Return (X, Y) of the center of cell containing provided text 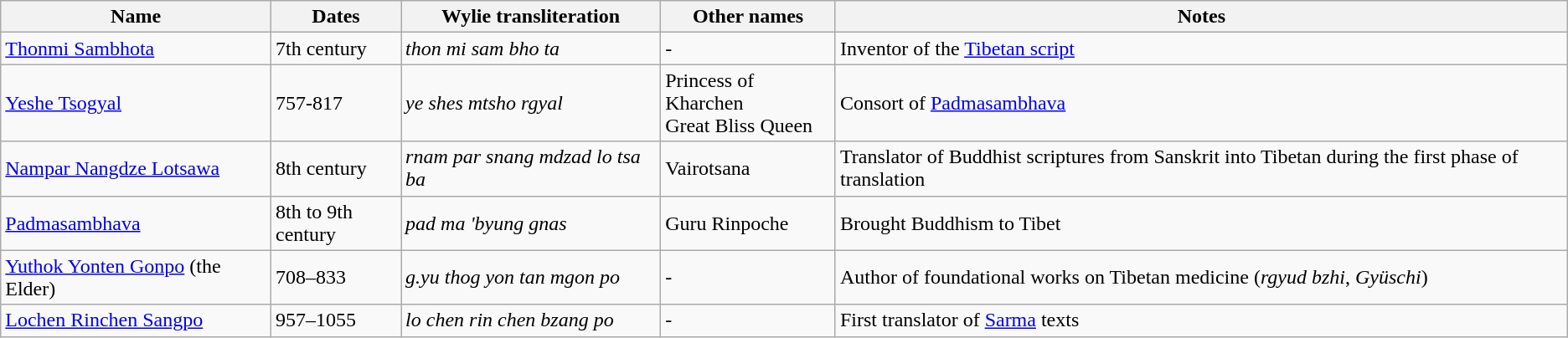
Name (136, 17)
8th century (335, 169)
Wylie transliteration (531, 17)
Princess of KharchenGreat Bliss Queen (749, 103)
Consort of Padmasambhava (1201, 103)
7th century (335, 49)
Yeshe Tsogyal (136, 103)
Translator of Buddhist scriptures from Sanskrit into Tibetan during the first phase of translation (1201, 169)
Vairotsana (749, 169)
Inventor of the Tibetan script (1201, 49)
Guru Rinpoche (749, 223)
ye shes mtsho rgyal (531, 103)
Notes (1201, 17)
8th to 9th century (335, 223)
rnam par snang mdzad lo tsa ba (531, 169)
lo chen rin chen bzang po (531, 320)
Other names (749, 17)
Padmasambhava (136, 223)
First translator of Sarma texts (1201, 320)
Yuthok Yonten Gonpo (the Elder) (136, 278)
708–833 (335, 278)
g.yu thog yon tan mgon po (531, 278)
Thonmi Sambhota (136, 49)
thon mi sam bho ta (531, 49)
Nampar Nangdze Lotsawa (136, 169)
Dates (335, 17)
pad ma 'byung gnas (531, 223)
Lochen Rinchen Sangpo (136, 320)
Author of foundational works on Tibetan medicine (rgyud bzhi, Gyüschi) (1201, 278)
757-817 (335, 103)
Brought Buddhism to Tibet (1201, 223)
957–1055 (335, 320)
